Return [x, y] of the center of cell containing provided text 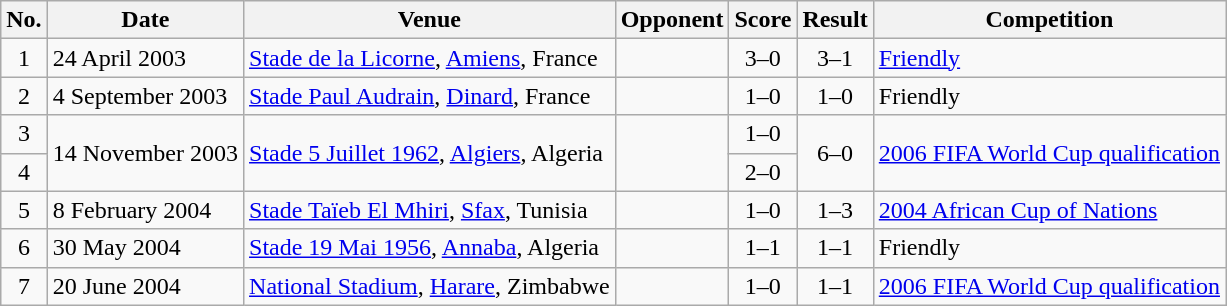
Competition [1049, 20]
Stade de la Licorne, Amiens, France [430, 58]
Venue [430, 20]
4 [24, 172]
6–0 [835, 153]
14 November 2003 [145, 153]
5 [24, 210]
20 June 2004 [145, 286]
8 February 2004 [145, 210]
1 [24, 58]
7 [24, 286]
Score [763, 20]
6 [24, 248]
Result [835, 20]
Stade Taïeb El Mhiri, Sfax, Tunisia [430, 210]
Stade 5 Juillet 1962, Algiers, Algeria [430, 153]
30 May 2004 [145, 248]
Opponent [672, 20]
No. [24, 20]
3–0 [763, 58]
2004 African Cup of Nations [1049, 210]
Date [145, 20]
4 September 2003 [145, 96]
Stade Paul Audrain, Dinard, France [430, 96]
3 [24, 134]
1–3 [835, 210]
3–1 [835, 58]
Stade 19 Mai 1956, Annaba, Algeria [430, 248]
2 [24, 96]
2–0 [763, 172]
24 April 2003 [145, 58]
National Stadium, Harare, Zimbabwe [430, 286]
